Extract the [x, y] coordinate from the center of the cell holding the provided text.  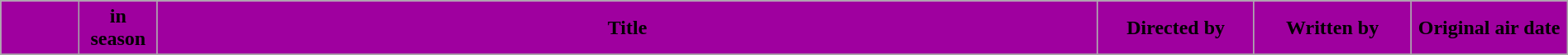
Directed by [1176, 28]
Written by [1331, 28]
Title [627, 28]
Original air date [1489, 28]
in season [117, 28]
